Extract the [x, y] coordinate from the center of the cell holding the provided text.  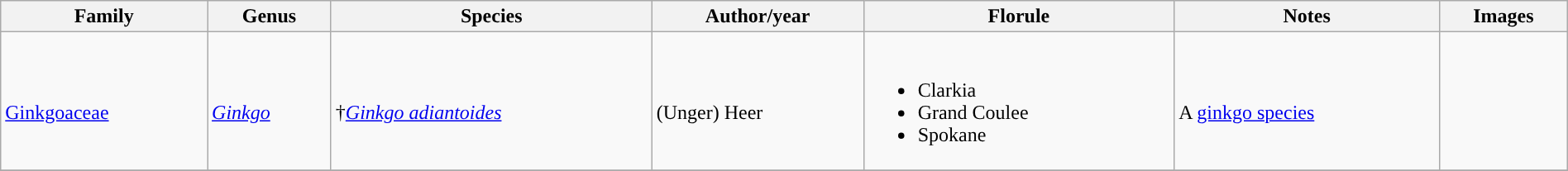
Florule [1019, 17]
Author/year [758, 17]
Family [104, 17]
Ginkgoaceae [104, 101]
Images [1503, 17]
Ginkgo [270, 101]
Notes [1307, 17]
ClarkiaGrand CouleeSpokane [1019, 101]
(Unger) Heer [758, 101]
Species [491, 17]
Genus [270, 17]
†Ginkgo adiantoides [491, 101]
A ginkgo species [1307, 101]
